Return (x, y) of the center of cell containing provided text 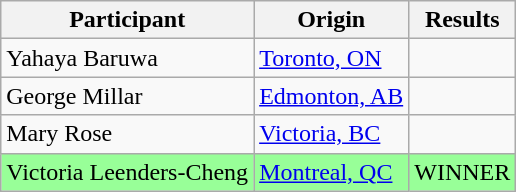
Yahaya Baruwa (128, 58)
Victoria Leenders-Cheng (128, 172)
WINNER (462, 172)
Origin (332, 20)
Results (462, 20)
Toronto, ON (332, 58)
Edmonton, AB (332, 96)
Participant (128, 20)
Victoria, BC (332, 134)
George Millar (128, 96)
Mary Rose (128, 134)
Montreal, QC (332, 172)
